From the cell containing the given text, extract its center point as [X, Y] coordinate. 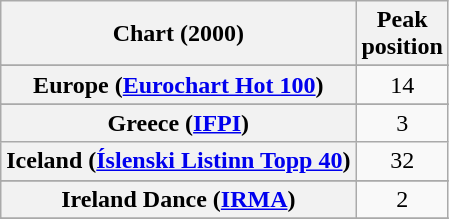
Chart (2000) [178, 34]
Ireland Dance (IRMA) [178, 199]
2 [402, 199]
Iceland (Íslenski Listinn Topp 40) [178, 161]
Peakposition [402, 34]
14 [402, 85]
Greece (IFPI) [178, 123]
3 [402, 123]
32 [402, 161]
Europe (Eurochart Hot 100) [178, 85]
